Output the [X, Y] coordinate of the center of the cell containing the given text.  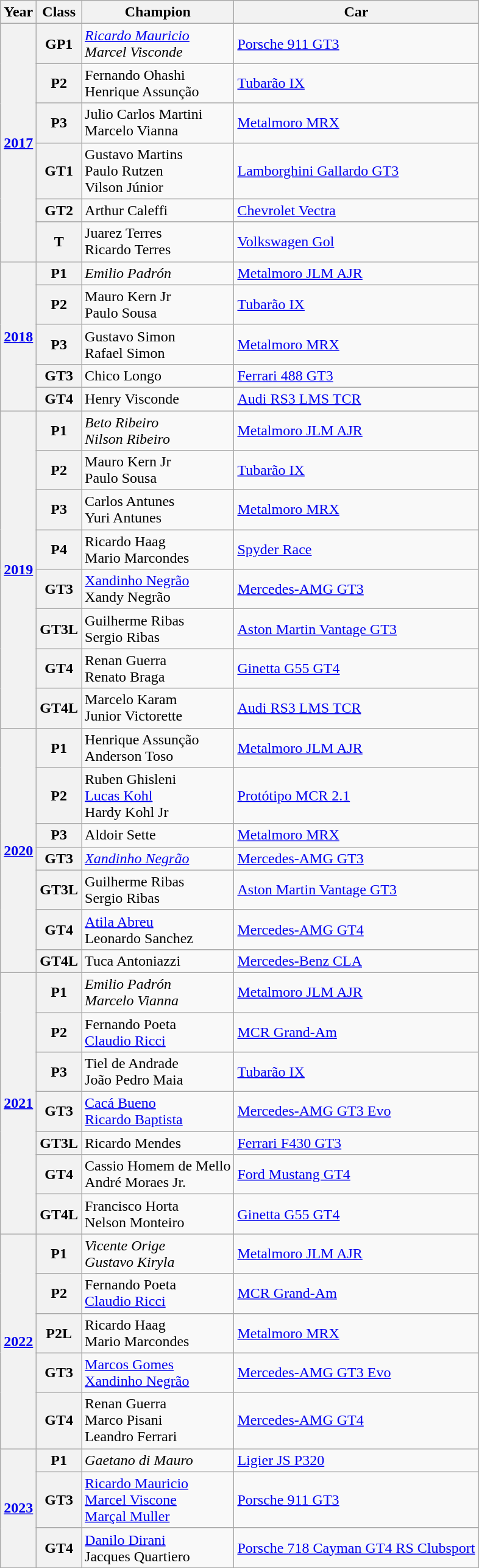
Gaetano di Mauro [158, 1460]
Marcelo Karam Junior Victorette [158, 708]
Ferrari 488 GT3 [356, 376]
Gustavo Martins Paulo Rutzen Vilson Júnior [158, 171]
GP1 [59, 44]
Car [356, 12]
Beto Ribeiro Nilson Ribeiro [158, 430]
2018 [18, 336]
Porsche 718 Cayman GT4 RS Clubsport [356, 1547]
Vicente Orige Gustavo Kiryla [158, 1253]
Champion [158, 12]
Tiel de Andrade João Pedro Maia [158, 1072]
P4 [59, 550]
Cassio Homem de Mello André Moraes Jr. [158, 1174]
T [59, 241]
Year [18, 12]
Chevrolet Vectra [356, 210]
Danilo Dirani Jacques Quartiero [158, 1547]
Aldoir Sette [158, 835]
Ricardo Mauricio Marcel Viscone Marçal Muller [158, 1500]
2021 [18, 1103]
Ford Mustang GT4 [356, 1174]
Volkswagen Gol [356, 241]
GT2 [59, 210]
Julio Carlos Martini Marcelo Vianna [158, 123]
Ruben Ghisleni Lucas Kohl Hardy Kohl Jr [158, 796]
Protótipo MCR 2.1 [356, 796]
GT1 [59, 171]
P2L [59, 1333]
2022 [18, 1341]
Henrique Assunção Anderson Toso [158, 747]
Spyder Race [356, 550]
Xandinho Negrão [158, 858]
Ferrari F430 GT3 [356, 1143]
Atila Abreu Leonardo Sanchez [158, 929]
Juarez Terres Ricardo Terres [158, 241]
Renan Guerra Renato Braga [158, 668]
Francisco Horta Nelson Monteiro [158, 1214]
Lamborghini Gallardo GT3 [356, 171]
Emilio Padrón Marcelo Vianna [158, 992]
Emilio Padrón [158, 273]
Ricardo Mauricio Marcel Visconde [158, 44]
Cacá Bueno Ricardo Baptista [158, 1112]
Carlos Antunes Yuri Antunes [158, 510]
Marcos Gomes Xandinho Negrão [158, 1373]
Fernando Ohashi Henrique Assunção [158, 83]
2020 [18, 850]
Ricardo Mendes [158, 1143]
2017 [18, 143]
Mercedes-Benz CLA [356, 961]
Arthur Caleffi [158, 210]
Gustavo Simon Rafael Simon [158, 344]
Henry Visconde [158, 399]
2019 [18, 569]
Renan Guerra Marco Pisani Leandro Ferrari [158, 1420]
Ligier JS P320 [356, 1460]
Tuca Antoniazzi [158, 961]
Class [59, 12]
Xandinho Negrão Xandy Negrão [158, 589]
2023 [18, 1508]
Chico Longo [158, 376]
